Scan for the cell matching the given text and deliver its [X, Y] coordinate at center. 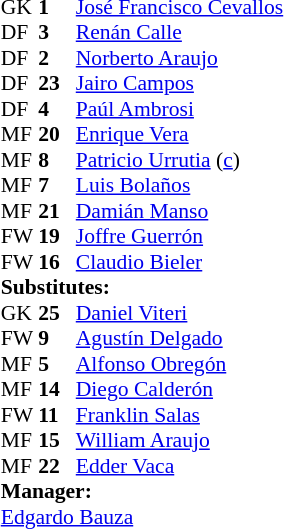
Enrique Vera [180, 135]
Luis Bolaños [180, 185]
Damián Manso [180, 211]
15 [57, 441]
Edder Vaca [180, 466]
Norberto Araujo [180, 58]
Franklin Salas [180, 415]
7 [57, 185]
Joffre Guerrón [180, 237]
Patricio Urrutia (c) [180, 160]
21 [57, 211]
5 [57, 364]
11 [57, 415]
GK [20, 313]
9 [57, 339]
Daniel Viteri [180, 313]
4 [57, 109]
Alfonso Obregón [180, 364]
William Araujo [180, 441]
23 [57, 83]
Jairo Campos [180, 83]
Agustín Delgado [180, 339]
25 [57, 313]
Manager: [142, 491]
20 [57, 135]
14 [57, 389]
3 [57, 33]
Renán Calle [180, 33]
19 [57, 237]
16 [57, 262]
8 [57, 160]
2 [57, 58]
Claudio Bieler [180, 262]
Paúl Ambrosi [180, 109]
Substitutes: [142, 287]
Diego Calderón [180, 389]
22 [57, 466]
